Pinpoint the cell where the given text exists, returning its [X, Y] midpoint coordinate. 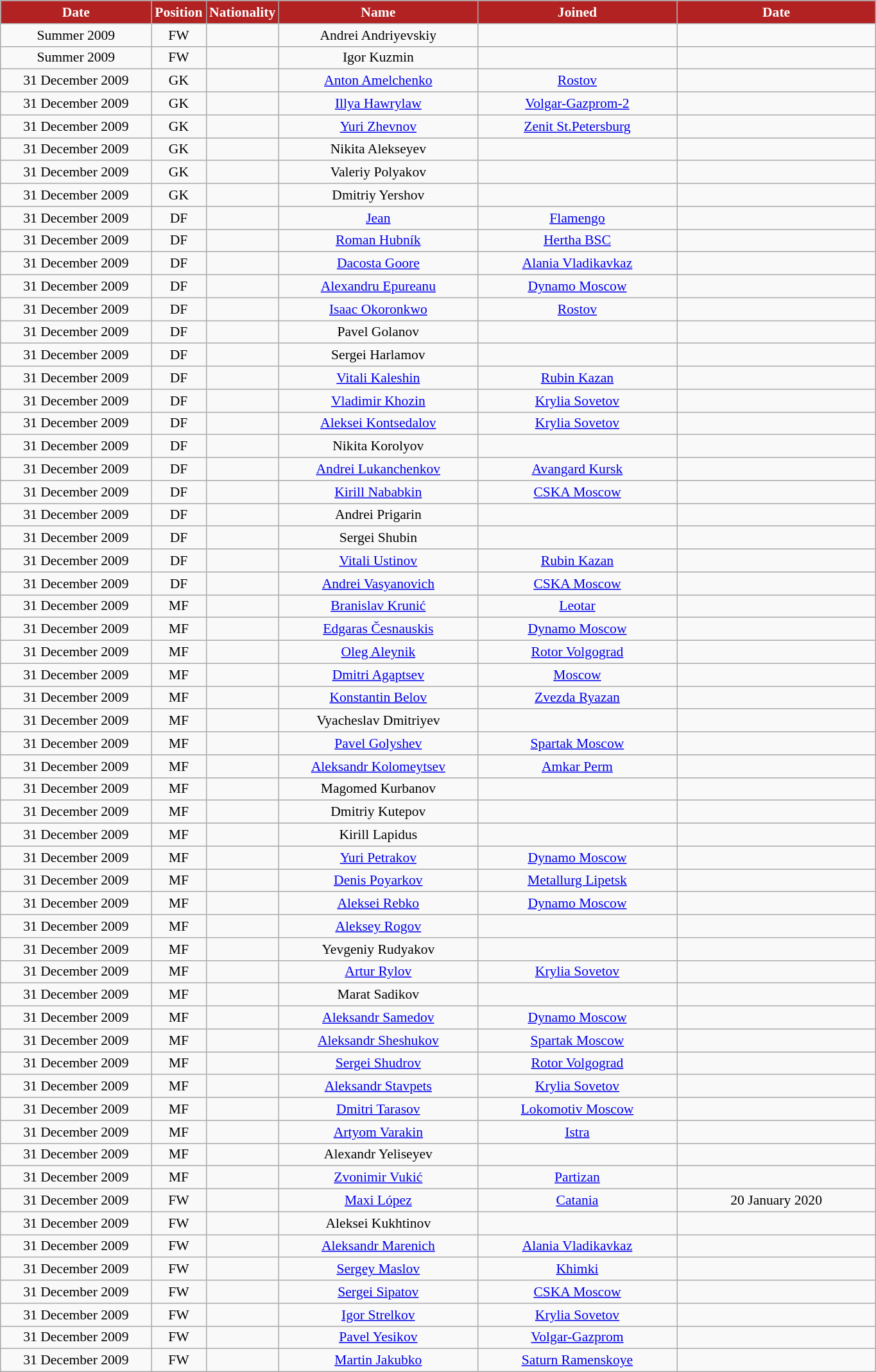
Zvonimir Vukić [378, 1178]
Isaac Okoronkwo [378, 309]
20 January 2020 [777, 1201]
Partizan [577, 1178]
Aleksey Rogov [378, 926]
Istra [577, 1132]
Pavel Golyshev [378, 743]
Zvezda Ryazan [577, 698]
Branislav Krunić [378, 606]
Position [178, 12]
Vitali Kaleshin [378, 378]
Volgar-Gazprom-2 [577, 104]
Yuri Petrakov [378, 858]
Vladimir Khozin [378, 401]
Jean [378, 218]
Illya Hawrylaw [378, 104]
Andrei Vasyanovich [378, 584]
Kirill Lapidus [378, 835]
Valeriy Polyakov [378, 173]
Aleksandr Marenich [378, 1246]
Aleksandr Samedov [378, 1018]
Kirill Nababkin [378, 492]
Aleksei Kontsedalov [378, 423]
Magomed Kurbanov [378, 789]
Konstantin Belov [378, 698]
Dacosta Goore [378, 264]
Alexandru Epureanu [378, 287]
Aleksei Kukhtinov [378, 1223]
Sergei Shubin [378, 538]
Roman Hubník [378, 241]
Igor Strelkov [378, 1315]
Aleksandr Sheshukov [378, 1040]
Amkar Perm [577, 766]
Joined [577, 12]
Aleksei Rebko [378, 904]
Andrei Prigarin [378, 515]
Denis Poyarkov [378, 881]
Vitali Ustinov [378, 561]
Yuri Zhevnov [378, 126]
Martin Jakubko [378, 1360]
Igor Kuzmin [378, 58]
Vyacheslav Dmitriyev [378, 721]
Lokomotiv Moscow [577, 1109]
Andrei Lukanchenkov [378, 470]
Artyom Varakin [378, 1132]
Marat Sadikov [378, 995]
Nikita Korolyov [378, 446]
Zenit St.Petersburg [577, 126]
Volgar-Gazprom [577, 1337]
Leotar [577, 606]
Sergei Shudrov [378, 1063]
Edgaras Česnauskis [378, 629]
Sergei Harlamov [378, 355]
Catania [577, 1201]
Hertha BSC [577, 241]
Avangard Kursk [577, 470]
Aleksandr Stavpets [378, 1087]
Dmitriy Kutepov [378, 812]
Flamengo [577, 218]
Metallurg Lipetsk [577, 881]
Pavel Yesikov [378, 1337]
Dmitriy Yershov [378, 195]
Sergey Maslov [378, 1269]
Moscow [577, 675]
Maxi López [378, 1201]
Pavel Golanov [378, 332]
Aleksandr Kolomeytsev [378, 766]
Alexandr Yeliseyev [378, 1155]
Anton Amelchenko [378, 81]
Artur Rylov [378, 972]
Khimki [577, 1269]
Yevgeniy Rudyakov [378, 949]
Dmitri Agaptsev [378, 675]
Dmitri Tarasov [378, 1109]
Oleg Aleynik [378, 652]
Andrei Andriyevskiy [378, 35]
Name [378, 12]
Sergei Sipatov [378, 1292]
Nikita Alekseyev [378, 149]
Saturn Ramenskoye [577, 1360]
Nationality [243, 12]
